Identify which cell holds the provided text, then report its (x, y) central coordinate. 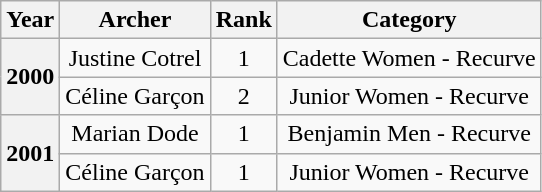
Category (409, 20)
Archer (135, 20)
Rank (244, 20)
Benjamin Men - Recurve (409, 134)
2001 (30, 153)
Marian Dode (135, 134)
Justine Cotrel (135, 58)
2 (244, 96)
Cadette Women - Recurve (409, 58)
2000 (30, 77)
Year (30, 20)
